For the text-containing cell, return its midpoint in (X, Y) coordinate format. 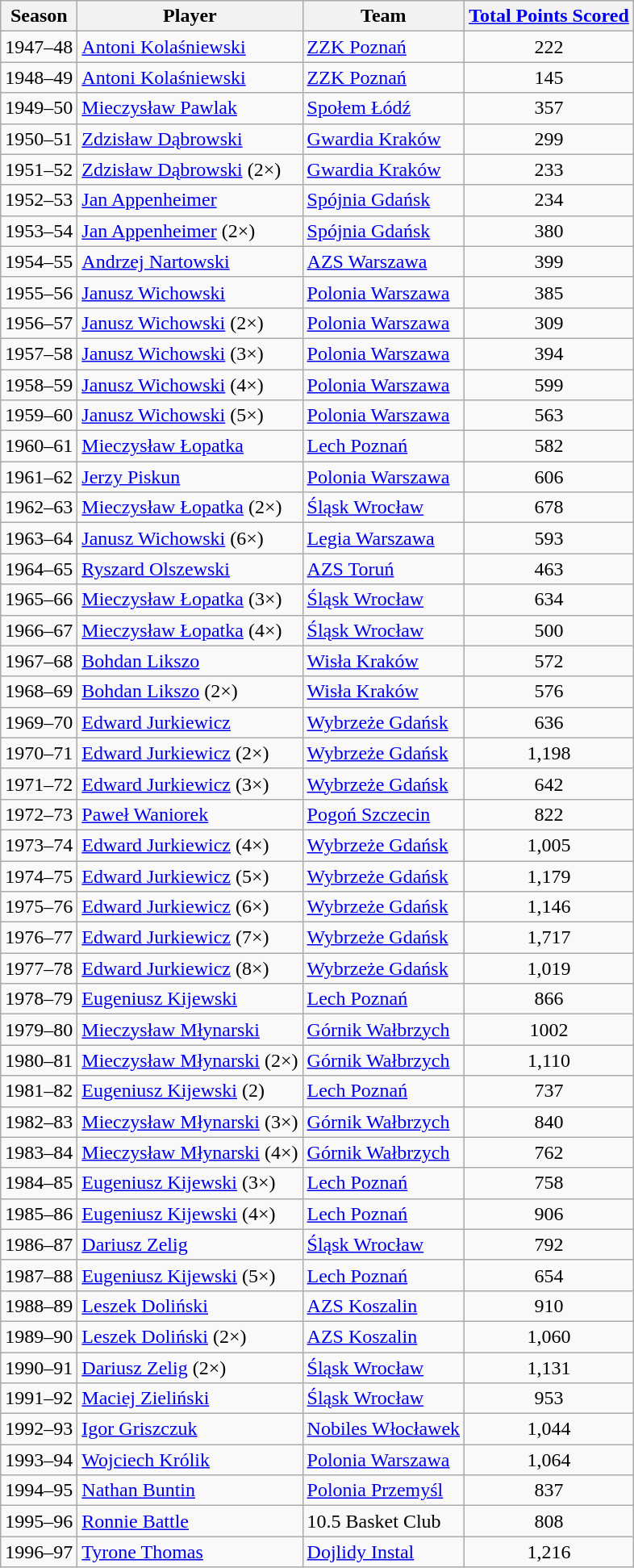
840 (549, 1122)
906 (549, 1214)
822 (549, 814)
1952–53 (39, 200)
1992–93 (39, 1429)
1981–82 (39, 1091)
1983–84 (39, 1152)
Jan Appenheimer (2×) (190, 231)
10.5 Basket Club (384, 1521)
837 (549, 1491)
1991–92 (39, 1399)
1948–49 (39, 77)
866 (549, 999)
1961–62 (39, 477)
Mieczysław Młynarski (190, 1030)
Mieczysław Młynarski (4×) (190, 1152)
Dojlidy Instal (384, 1552)
385 (549, 292)
1954–55 (39, 261)
1949–50 (39, 108)
1002 (549, 1030)
1962–63 (39, 508)
380 (549, 231)
1980–81 (39, 1060)
1968–69 (39, 692)
1,060 (549, 1336)
Edward Jurkiewicz (8×) (190, 968)
463 (549, 569)
Eugeniusz Kijewski (190, 999)
Polonia Przemyśl (384, 1491)
654 (549, 1275)
Eugeniusz Kijewski (2) (190, 1091)
1951–52 (39, 169)
Janusz Wichowski (190, 292)
Zdzisław Dąbrowski (190, 139)
1972–73 (39, 814)
Edward Jurkiewicz (4×) (190, 845)
1973–74 (39, 845)
Leszek Doliński (2×) (190, 1336)
Leszek Doliński (190, 1306)
1985–86 (39, 1214)
1967–68 (39, 661)
Bohdan Likszo (2×) (190, 692)
599 (549, 385)
1971–72 (39, 784)
1947–48 (39, 47)
1996–97 (39, 1552)
Igor Griszczuk (190, 1429)
309 (549, 323)
1984–85 (39, 1183)
1966–67 (39, 630)
563 (549, 416)
Season (39, 16)
737 (549, 1091)
Mieczysław Młynarski (2×) (190, 1060)
1960–61 (39, 446)
1964–65 (39, 569)
Bohdan Likszo (190, 661)
Tyrone Thomas (190, 1552)
636 (549, 722)
Jan Appenheimer (190, 200)
1957–58 (39, 353)
Mieczysław Łopatka (190, 446)
1974–75 (39, 876)
1965–66 (39, 600)
910 (549, 1306)
Edward Jurkiewicz (7×) (190, 938)
Jerzy Piskun (190, 477)
593 (549, 538)
Legia Warszawa (384, 538)
572 (549, 661)
Edward Jurkiewicz (6×) (190, 907)
1990–91 (39, 1368)
1,717 (549, 938)
145 (549, 77)
1,110 (549, 1060)
1987–88 (39, 1275)
1,131 (549, 1368)
1989–90 (39, 1336)
1,019 (549, 968)
762 (549, 1152)
1995–96 (39, 1521)
Wojciech Królik (190, 1460)
Maciej Zieliński (190, 1399)
Ryszard Olszewski (190, 569)
Edward Jurkiewicz (190, 722)
Team (384, 16)
Janusz Wichowski (4×) (190, 385)
1978–79 (39, 999)
Mieczysław Łopatka (3×) (190, 600)
953 (549, 1399)
1,005 (549, 845)
AZS Warszawa (384, 261)
394 (549, 353)
Mieczysław Łopatka (2×) (190, 508)
500 (549, 630)
Społem Łódź (384, 108)
1979–80 (39, 1030)
Janusz Wichowski (3×) (190, 353)
758 (549, 1183)
Paweł Waniorek (190, 814)
Edward Jurkiewicz (5×) (190, 876)
634 (549, 600)
582 (549, 446)
1,179 (549, 876)
1,044 (549, 1429)
357 (549, 108)
222 (549, 47)
Dariusz Zelig (190, 1244)
Zdzisław Dąbrowski (2×) (190, 169)
1986–87 (39, 1244)
AZS Toruń (384, 569)
Mieczysław Pawlak (190, 108)
1993–94 (39, 1460)
Player (190, 16)
1958–59 (39, 385)
Ronnie Battle (190, 1521)
642 (549, 784)
1953–54 (39, 231)
1969–70 (39, 722)
1,146 (549, 907)
1955–56 (39, 292)
808 (549, 1521)
Mieczysław Młynarski (3×) (190, 1122)
Mieczysław Łopatka (4×) (190, 630)
1,064 (549, 1460)
1956–57 (39, 323)
1994–95 (39, 1491)
Eugeniusz Kijewski (4×) (190, 1214)
299 (549, 139)
234 (549, 200)
Nathan Buntin (190, 1491)
1970–71 (39, 753)
1976–77 (39, 938)
792 (549, 1244)
Andrzej Nartowski (190, 261)
Eugeniusz Kijewski (3×) (190, 1183)
Pogoń Szczecin (384, 814)
Eugeniusz Kijewski (5×) (190, 1275)
1977–78 (39, 968)
399 (549, 261)
1982–83 (39, 1122)
1988–89 (39, 1306)
1,198 (549, 753)
1975–76 (39, 907)
Edward Jurkiewicz (2×) (190, 753)
Dariusz Zelig (2×) (190, 1368)
Total Points Scored (549, 16)
233 (549, 169)
1,216 (549, 1552)
Janusz Wichowski (6×) (190, 538)
Edward Jurkiewicz (3×) (190, 784)
Janusz Wichowski (2×) (190, 323)
678 (549, 508)
Janusz Wichowski (5×) (190, 416)
576 (549, 692)
1963–64 (39, 538)
606 (549, 477)
1950–51 (39, 139)
Nobiles Włocławek (384, 1429)
1959–60 (39, 416)
